Detect which cell encompasses the target text, then output its (X, Y) center coordinate. 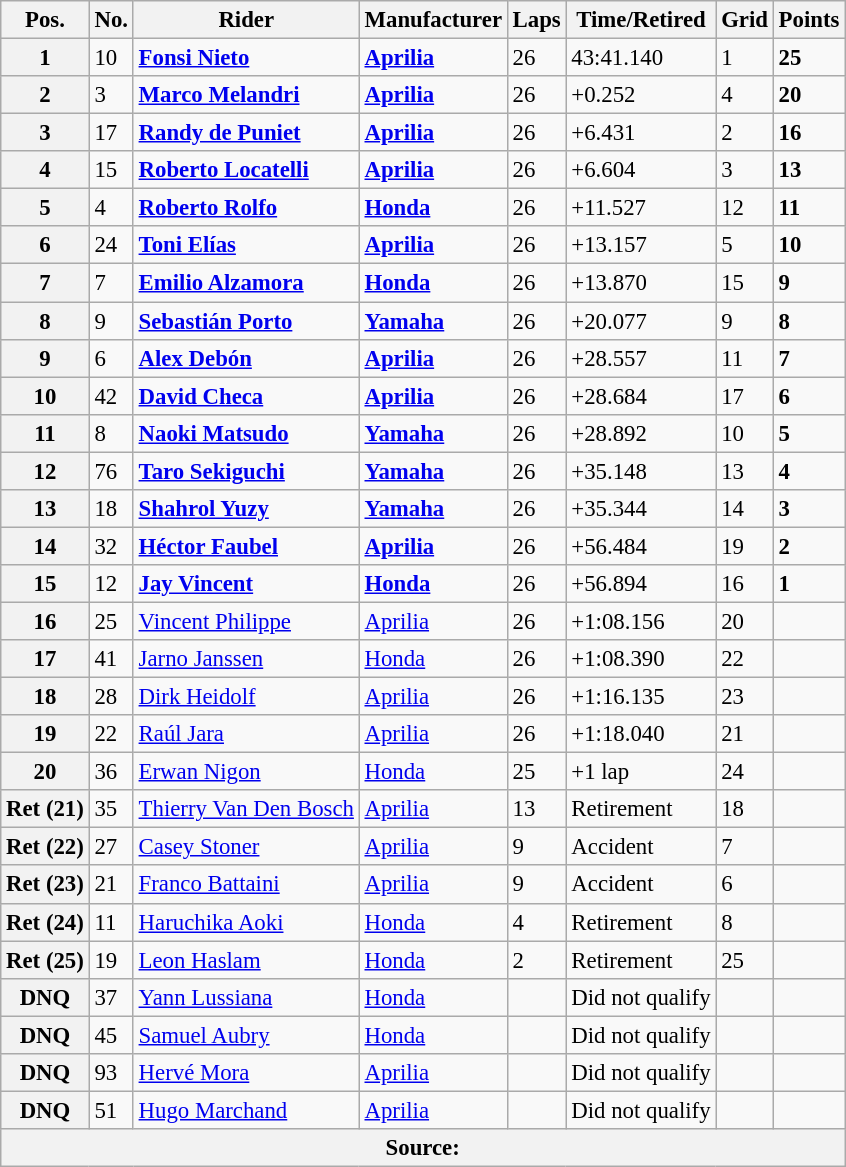
Manufacturer (433, 20)
+28.557 (641, 358)
No. (111, 20)
37 (111, 997)
23 (744, 697)
Jarno Janssen (246, 659)
+28.892 (641, 433)
+0.252 (641, 95)
Laps (536, 20)
Dirk Heidolf (246, 697)
Randy de Puniet (246, 133)
Roberto Locatelli (246, 170)
Alex Debón (246, 358)
Source: (423, 1148)
Ret (21) (45, 809)
Hugo Marchand (246, 1110)
+56.484 (641, 546)
David Checa (246, 396)
Yann Lussiana (246, 997)
+56.894 (641, 584)
+1:16.135 (641, 697)
+6.604 (641, 170)
+28.684 (641, 396)
Hervé Mora (246, 1073)
93 (111, 1073)
+13.157 (641, 245)
+35.344 (641, 509)
36 (111, 772)
+13.870 (641, 283)
Franco Battaini (246, 885)
43:41.140 (641, 58)
Time/Retired (641, 20)
41 (111, 659)
32 (111, 546)
Ret (23) (45, 885)
51 (111, 1110)
+1 lap (641, 772)
Samuel Aubry (246, 1035)
Pos. (45, 20)
+1:08.156 (641, 621)
+1:18.040 (641, 734)
Shahrol Yuzy (246, 509)
Leon Haslam (246, 960)
+35.148 (641, 471)
Thierry Van Den Bosch (246, 809)
Ret (22) (45, 847)
42 (111, 396)
Vincent Philippe (246, 621)
Roberto Rolfo (246, 208)
Naoki Matsudo (246, 433)
28 (111, 697)
+1:08.390 (641, 659)
Toni Elías (246, 245)
Points (808, 20)
Fonsi Nieto (246, 58)
+6.431 (641, 133)
Héctor Faubel (246, 546)
45 (111, 1035)
Taro Sekiguchi (246, 471)
Casey Stoner (246, 847)
Sebastián Porto (246, 321)
Jay Vincent (246, 584)
Erwan Nigon (246, 772)
+20.077 (641, 321)
Raúl Jara (246, 734)
+11.527 (641, 208)
35 (111, 809)
Haruchika Aoki (246, 922)
27 (111, 847)
Grid (744, 20)
Ret (25) (45, 960)
Emilio Alzamora (246, 283)
Marco Melandri (246, 95)
76 (111, 471)
Ret (24) (45, 922)
Rider (246, 20)
